Locate the cell with the specified text and output its (X, Y) center coordinate. 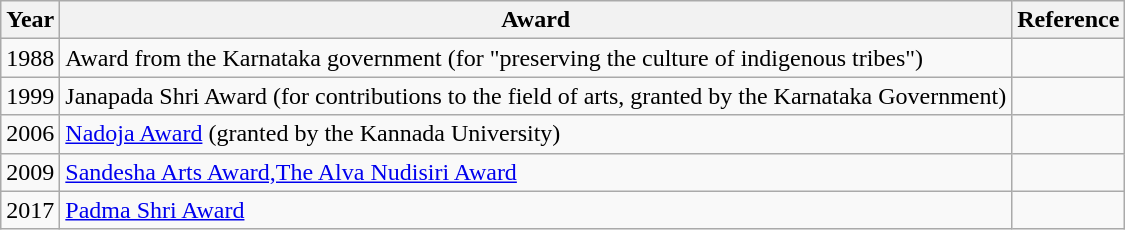
Reference (1068, 20)
2006 (30, 134)
2017 (30, 210)
Janapada Shri Award (for contributions to the field of arts, granted by the Karnataka Government) (536, 96)
1999 (30, 96)
Award from the Karnataka government (for "preserving the culture of indigenous tribes") (536, 58)
Nadoja Award (granted by the Kannada University) (536, 134)
Award (536, 20)
1988 (30, 58)
Year (30, 20)
Padma Shri Award (536, 210)
Sandesha Arts Award,The Alva Nudisiri Award (536, 172)
2009 (30, 172)
